Identify which cell holds the provided text, then report its [x, y] central coordinate. 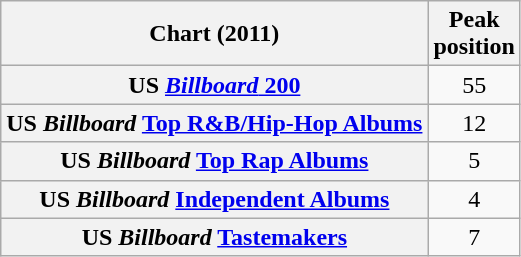
12 [474, 123]
5 [474, 161]
4 [474, 199]
US Billboard Top Rap Albums [214, 161]
US Billboard Tastemakers [214, 237]
US Billboard Top R&B/Hip-Hop Albums [214, 123]
Chart (2011) [214, 34]
Peakposition [474, 34]
US Billboard 200 [214, 85]
US Billboard Independent Albums [214, 199]
55 [474, 85]
7 [474, 237]
